Return the [X, Y] coordinate for the center point of the cell that contains the specified text.  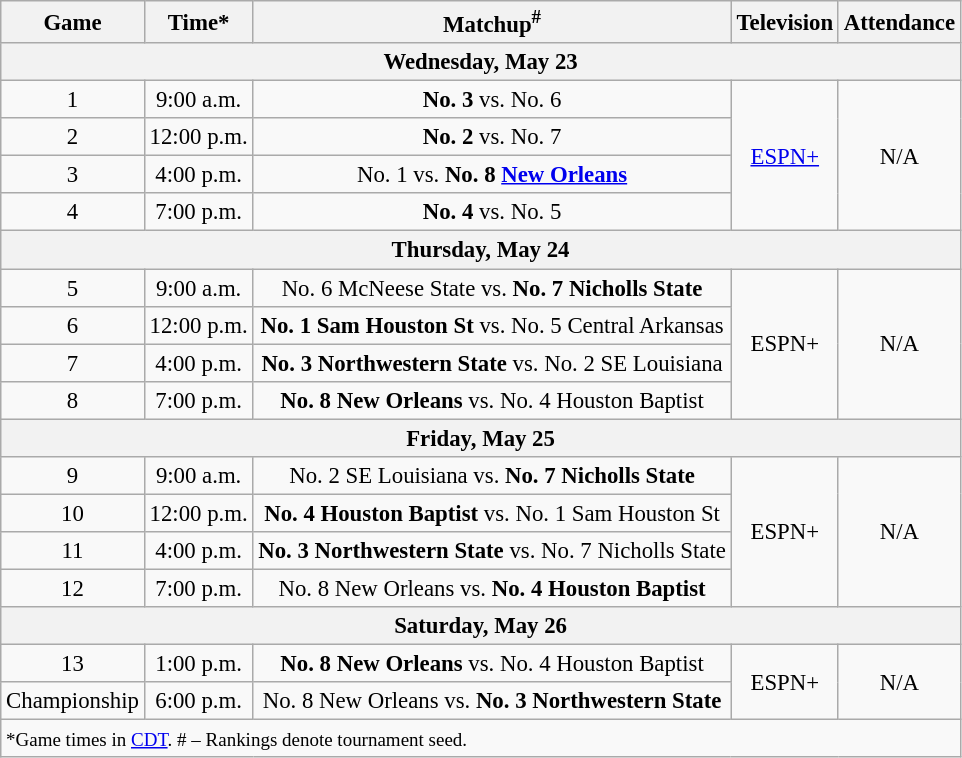
Attendance [899, 22]
No. 3 Northwestern State vs. No. 2 SE Louisiana [492, 363]
Friday, May 25 [481, 438]
No. 3 vs. No. 6 [492, 100]
8 [73, 400]
Championship [73, 701]
9 [73, 476]
13 [73, 664]
6:00 p.m. [198, 701]
No. 2 SE Louisiana vs. No. 7 Nicholls State [492, 476]
No. 1 Sam Houston St vs. No. 5 Central Arkansas [492, 325]
3 [73, 175]
Saturday, May 26 [481, 626]
Wednesday, May 23 [481, 62]
7 [73, 363]
No. 3 Northwestern State vs. No. 7 Nicholls State [492, 551]
*Game times in CDT. # – Rankings denote tournament seed. [481, 739]
Game [73, 22]
11 [73, 551]
5 [73, 288]
No. 4 vs. No. 5 [492, 213]
No. 1 vs. No. 8 New Orleans [492, 175]
12 [73, 588]
2 [73, 137]
Matchup# [492, 22]
Television [784, 22]
1 [73, 100]
No. 4 Houston Baptist vs. No. 1 Sam Houston St [492, 513]
1:00 p.m. [198, 664]
Thursday, May 24 [481, 250]
4 [73, 213]
10 [73, 513]
6 [73, 325]
Time* [198, 22]
No. 6 McNeese State vs. No. 7 Nicholls State [492, 288]
No. 2 vs. No. 7 [492, 137]
No. 8 New Orleans vs. No. 3 Northwestern State [492, 701]
